Detect which cell encompasses the target text, then output its [x, y] center coordinate. 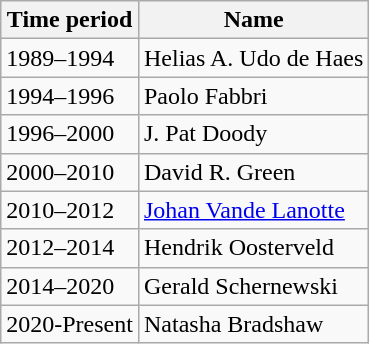
2000–2010 [70, 172]
2012–2014 [70, 248]
2020-Present [70, 324]
1989–1994 [70, 58]
Name [253, 20]
J. Pat Doody [253, 134]
1994–1996 [70, 96]
2014–2020 [70, 286]
Hendrik Oosterveld [253, 248]
Gerald Schernewski [253, 286]
Johan Vande Lanotte [253, 210]
2010–2012 [70, 210]
Helias A. Udo de Haes [253, 58]
David R. Green [253, 172]
Time period [70, 20]
1996–2000 [70, 134]
Natasha Bradshaw [253, 324]
Paolo Fabbri [253, 96]
